Return [x, y] of the center of cell containing provided text 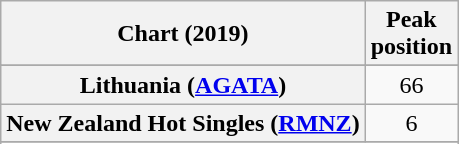
Lithuania (AGATA) [183, 85]
New Zealand Hot Singles (RMNZ) [183, 123]
66 [411, 85]
Peakposition [411, 34]
Chart (2019) [183, 34]
6 [411, 123]
